Return the (x, y) coordinate for the center point of the cell that contains the specified text.  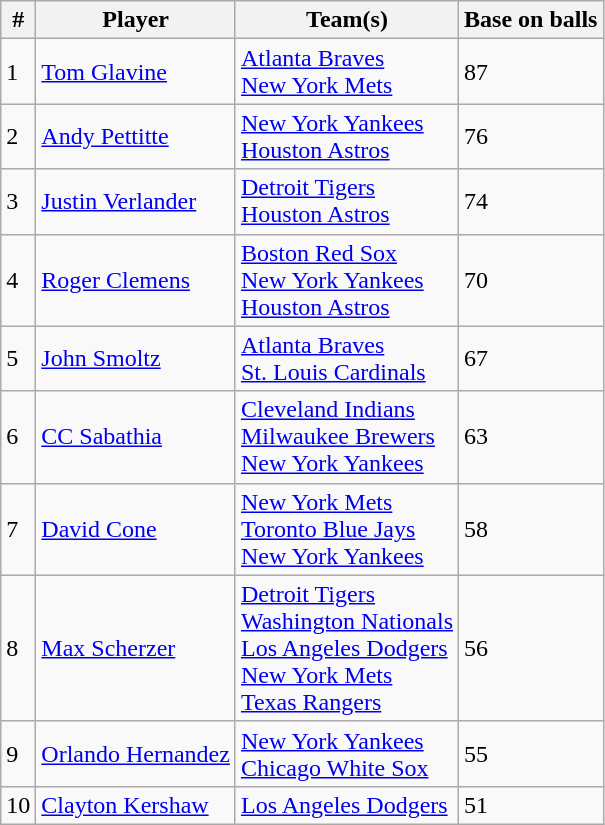
Orlando Hernandez (136, 754)
Detroit TigersWashington NationalsLos Angeles DodgersNew York MetsTexas Rangers (346, 648)
New York YankeesHouston Astros (346, 136)
58 (531, 529)
4 (18, 280)
87 (531, 72)
Max Scherzer (136, 648)
70 (531, 280)
76 (531, 136)
Player (136, 20)
Justin Verlander (136, 202)
Boston Red SoxNew York YankeesHouston Astros (346, 280)
Clayton Kershaw (136, 805)
John Smoltz (136, 358)
67 (531, 358)
CC Sabathia (136, 437)
63 (531, 437)
Atlanta BravesSt. Louis Cardinals (346, 358)
2 (18, 136)
Atlanta BravesNew York Mets (346, 72)
1 (18, 72)
10 (18, 805)
7 (18, 529)
56 (531, 648)
Los Angeles Dodgers (346, 805)
New York MetsToronto Blue JaysNew York Yankees (346, 529)
David Cone (136, 529)
Andy Pettitte (136, 136)
Tom Glavine (136, 72)
51 (531, 805)
6 (18, 437)
55 (531, 754)
5 (18, 358)
8 (18, 648)
74 (531, 202)
Cleveland IndiansMilwaukee BrewersNew York Yankees (346, 437)
# (18, 20)
Base on balls (531, 20)
9 (18, 754)
Team(s) (346, 20)
Roger Clemens (136, 280)
New York YankeesChicago White Sox (346, 754)
3 (18, 202)
Detroit TigersHouston Astros (346, 202)
